Detect which cell encompasses the target text, then output its [X, Y] center coordinate. 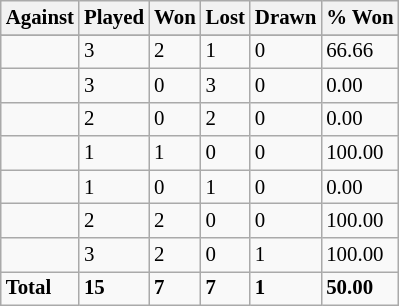
15 [114, 288]
66.66 [360, 51]
% Won [360, 18]
Played [114, 18]
Drawn [286, 18]
Won [175, 18]
Lost [226, 18]
Against [40, 18]
Total [40, 288]
50.00 [360, 288]
